Provide the [x, y] coordinate of the cell's center where the given text is located.  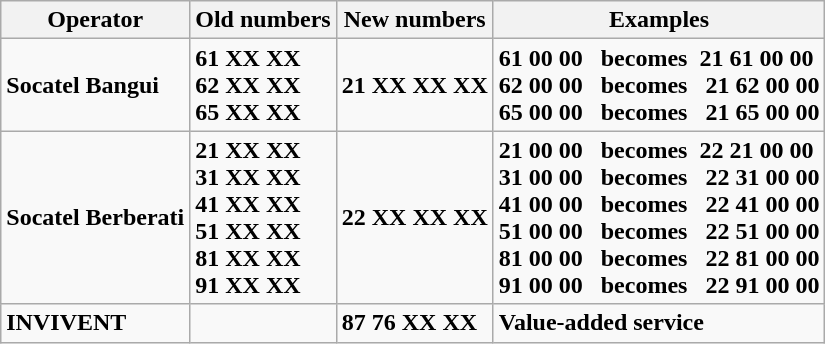
22 XX XX XX [414, 218]
New numbers [414, 20]
Socatel Berberati [96, 218]
Value-added service [659, 323]
21 XX XX31 XX XX41 XX XX51 XX XX81 XX XX91 XX XX [263, 218]
Old numbers [263, 20]
87 76 XX XX [414, 323]
INVIVENT [96, 323]
61 00 00 becomes 21 61 00 0062 00 00 becomes 21 62 00 0065 00 00 becomes 21 65 00 00 [659, 85]
21 XX XX XX [414, 85]
Operator [96, 20]
Examples [659, 20]
61 XX XX62 XX XX65 XX XX [263, 85]
Socatel Bangui [96, 85]
